Pinpoint the cell where the given text exists, returning its (x, y) midpoint coordinate. 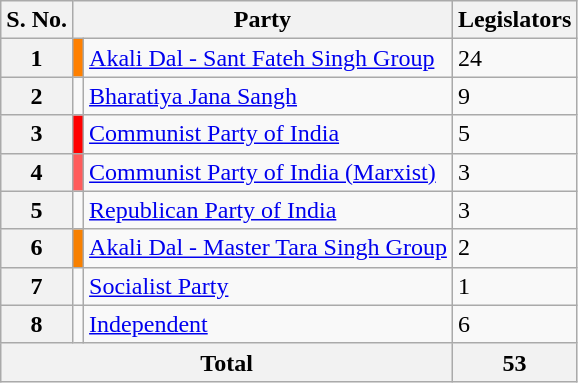
Independent (268, 324)
Party (262, 20)
Legislators (514, 20)
Akali Dal - Sant Fateh Singh Group (268, 58)
S. No. (37, 20)
Socialist Party (268, 286)
Republican Party of India (268, 210)
Communist Party of India (268, 134)
9 (514, 96)
Bharatiya Jana Sangh (268, 96)
53 (514, 362)
Communist Party of India (Marxist) (268, 172)
8 (37, 324)
7 (37, 286)
Akali Dal - Master Tara Singh Group (268, 248)
24 (514, 58)
4 (37, 172)
Total (227, 362)
